Identify which cell holds the provided text, then report its (X, Y) central coordinate. 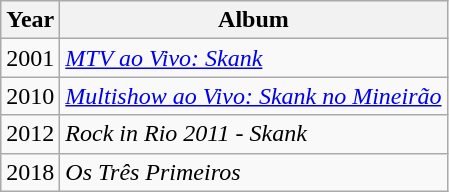
Multishow ao Vivo: Skank no Mineirão (254, 96)
Year (30, 20)
Rock in Rio 2011 - Skank (254, 134)
Album (254, 20)
2001 (30, 58)
Os Três Primeiros (254, 172)
2018 (30, 172)
MTV ao Vivo: Skank (254, 58)
2012 (30, 134)
2010 (30, 96)
